Provide the (x, y) coordinate of the cell's center where the given text is located.  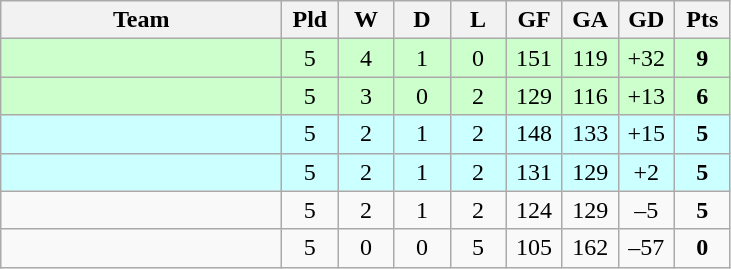
GD (646, 20)
W (366, 20)
+2 (646, 172)
131 (534, 172)
151 (534, 58)
116 (590, 96)
GA (590, 20)
119 (590, 58)
148 (534, 134)
GF (534, 20)
+15 (646, 134)
Pts (702, 20)
162 (590, 248)
Team (142, 20)
105 (534, 248)
4 (366, 58)
+32 (646, 58)
133 (590, 134)
+13 (646, 96)
6 (702, 96)
L (478, 20)
D (422, 20)
–57 (646, 248)
124 (534, 210)
3 (366, 96)
9 (702, 58)
–5 (646, 210)
Pld (310, 20)
